From the cell containing the given text, extract its center point as (x, y) coordinate. 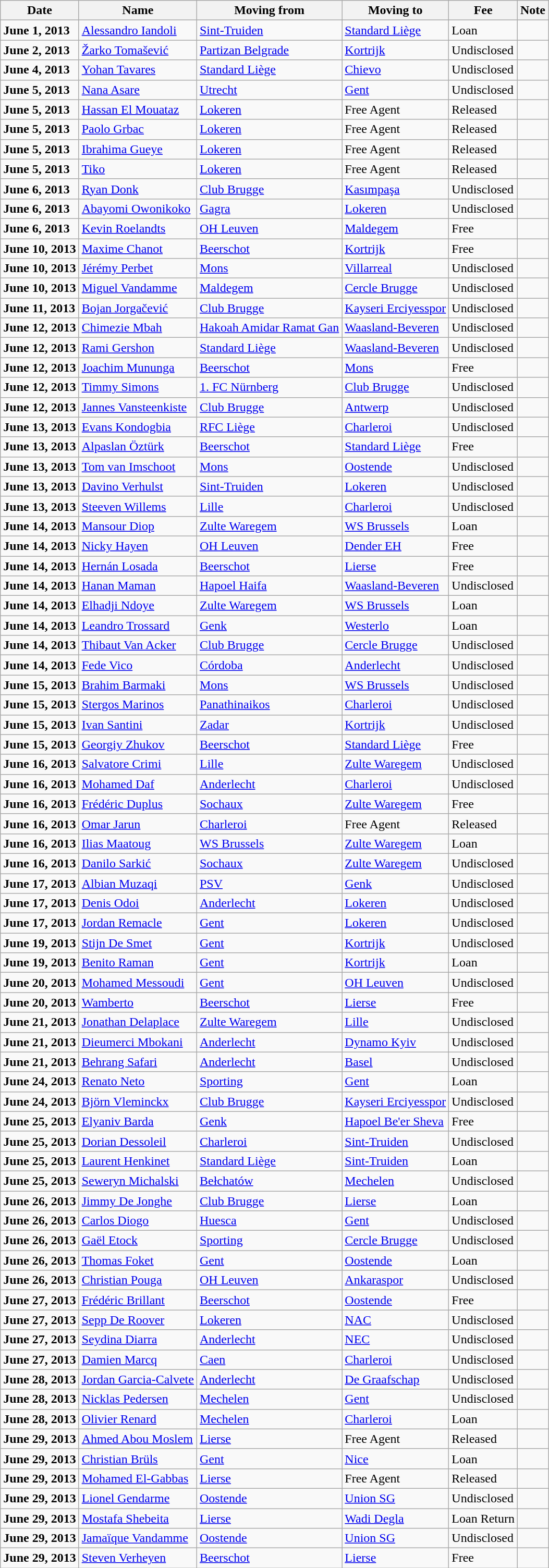
Antwerp (395, 407)
Hakoah Amidar Ramat Gan (269, 328)
Jamaïque Vandamme (138, 1538)
Caen (269, 1359)
Bełchatów (269, 1181)
Dorian Dessoleil (138, 1141)
NAC (395, 1320)
Mohamed El-Gabbas (138, 1478)
Stergos Marinos (138, 705)
Dynamo Kyiv (395, 1042)
Hapoel Haifa (269, 586)
Hassan El Mouataz (138, 109)
Renato Neto (138, 1082)
Hapoel Be'er Sheva (395, 1121)
Steven Verheyen (138, 1558)
Chievo (395, 70)
Paolo Grbac (138, 129)
Dieumerci Mbokani (138, 1042)
Georgiy Zhukov (138, 744)
Nice (395, 1459)
Ilias Maatoug (138, 843)
Salvatore Crimi (138, 764)
Basel (395, 1062)
Tiko (138, 169)
Evans Kondogbia (138, 427)
Mohamed Messoudi (138, 983)
Partizan Belgrade (269, 50)
Omar Jarun (138, 824)
Wadi Degla (395, 1518)
Ahmed Abou Moslem (138, 1439)
Gagra (269, 209)
Albian Muzaqi (138, 884)
Moving to (395, 10)
Fee (483, 10)
Mostafa Shebeita (138, 1518)
Thibaut Van Acker (138, 645)
Joachim Mununga (138, 367)
Chimezie Mbah (138, 328)
Ryan Donk (138, 189)
Stijn De Smet (138, 943)
Miguel Vandamme (138, 288)
De Graafschap (395, 1379)
Hernán Losada (138, 566)
Bojan Jorgačević (138, 308)
June 4, 2013 (40, 70)
Frédéric Brillant (138, 1300)
Tom van Imschoot (138, 467)
Yohan Tavares (138, 70)
Olivier Renard (138, 1419)
Mansour Diop (138, 526)
Björn Vleminckx (138, 1101)
Denis Odoi (138, 903)
Ibrahima Gueye (138, 149)
Alessandro Iandoli (138, 30)
June 1, 2013 (40, 30)
Gaël Etock (138, 1241)
Elhadji Ndoye (138, 606)
Carlos Diogo (138, 1221)
Elyaniv Barda (138, 1121)
Maxime Chanot (138, 249)
Westerlo (395, 626)
Žarko Tomašević (138, 50)
Loan Return (483, 1518)
Jordan Remacle (138, 923)
Jonathan Delaplace (138, 1022)
Utrecht (269, 90)
June 11, 2013 (40, 308)
Behrang Safari (138, 1062)
Nana Asare (138, 90)
Dender EH (395, 546)
Kevin Roelandts (138, 228)
Benito Raman (138, 963)
Kasımpaşa (395, 189)
NEC (395, 1340)
PSV (269, 884)
Jordan Garcia-Calvete (138, 1379)
Jimmy De Jonghe (138, 1200)
Davino Verhulst (138, 486)
Thomas Foket (138, 1260)
Hanan Maman (138, 586)
Name (138, 10)
Jérémy Perbet (138, 268)
Nicklas Pedersen (138, 1399)
Laurent Henkinet (138, 1161)
Seydina Diarra (138, 1340)
Panathinaikos (269, 705)
Wamberto (138, 1002)
Moving from (269, 10)
Abayomi Owonikoko (138, 209)
Steeven Willems (138, 506)
Ivan Santini (138, 725)
Jannes Vansteenkiste (138, 407)
Nicky Hayen (138, 546)
RFC Liège (269, 427)
Mohamed Daf (138, 784)
Rami Gershon (138, 348)
Note (533, 10)
Fede Vico (138, 665)
Timmy Simons (138, 387)
Alpaslan Öztürk (138, 447)
Date (40, 10)
Leandro Trossard (138, 626)
Zadar (269, 725)
Seweryn Michalski (138, 1181)
Danilo Sarkić (138, 863)
Christian Brüls (138, 1459)
1. FC Nürnberg (269, 387)
Frédéric Duplus (138, 804)
Ankaraspor (395, 1280)
Huesca (269, 1221)
Brahim Barmaki (138, 685)
June 2, 2013 (40, 50)
Christian Pouga (138, 1280)
Damien Marcq (138, 1359)
Villarreal (395, 268)
Lionel Gendarme (138, 1498)
Córdoba (269, 665)
Sepp De Roover (138, 1320)
